Scan for the cell matching the given text and deliver its [X, Y] coordinate at center. 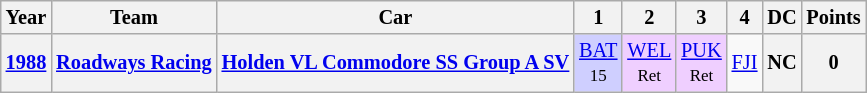
3 [701, 17]
Team [134, 17]
1988 [26, 63]
Holden VL Commodore SS Group A SV [396, 63]
2 [649, 17]
0 [834, 63]
WELRet [649, 63]
4 [745, 17]
1 [598, 17]
Year [26, 17]
BAT15 [598, 63]
DC [782, 17]
Points [834, 17]
Roadways Racing [134, 63]
FJI [745, 63]
Car [396, 17]
NC [782, 63]
PUKRet [701, 63]
